Provide the [X, Y] coordinate of the cell's center where the given text is located.  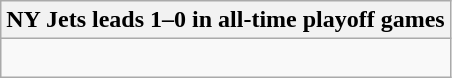
NY Jets leads 1–0 in all-time playoff games [226, 20]
